Search for the cell housing the specified text and yield its [X, Y] center coordinate. 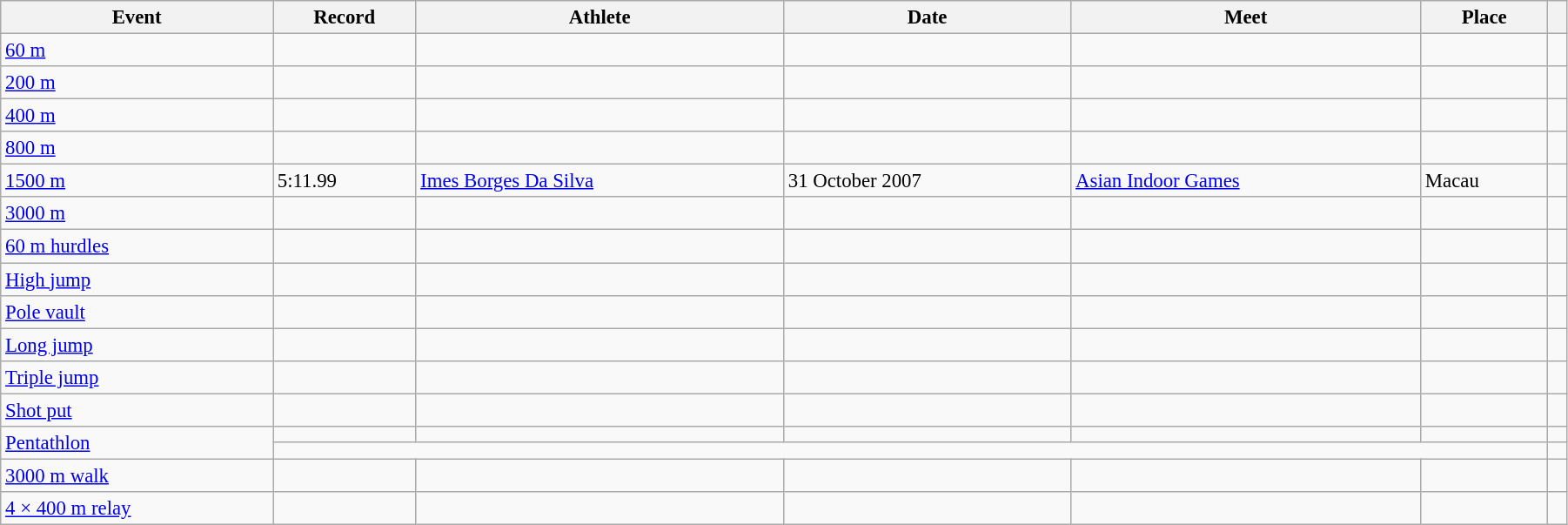
3000 m [137, 213]
3000 m walk [137, 475]
4 × 400 m relay [137, 508]
Imes Borges Da Silva [600, 181]
Asian Indoor Games [1246, 181]
800 m [137, 148]
Pole vault [137, 312]
High jump [137, 279]
400 m [137, 116]
200 m [137, 83]
Triple jump [137, 377]
Record [345, 17]
1500 m [137, 181]
Meet [1246, 17]
60 m hurdles [137, 246]
Macau [1484, 181]
Event [137, 17]
Athlete [600, 17]
Shot put [137, 410]
31 October 2007 [927, 181]
Pentathlon [137, 443]
60 m [137, 50]
5:11.99 [345, 181]
Place [1484, 17]
Long jump [137, 345]
Date [927, 17]
